Output the (X, Y) coordinate of the center of the cell containing the given text.  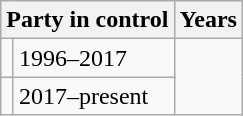
1996–2017 (94, 58)
Years (208, 20)
Party in control (88, 20)
2017–present (94, 96)
